From the cell containing the given text, extract its center point as [x, y] coordinate. 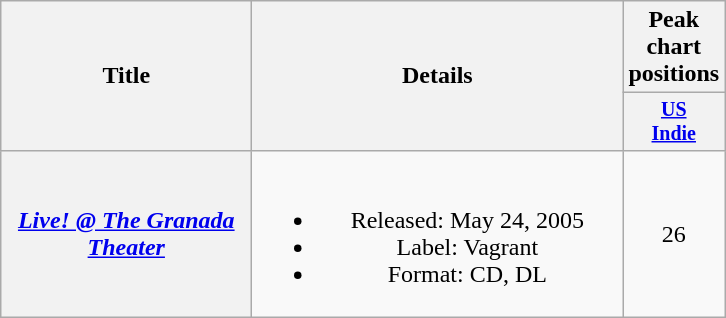
Title [126, 76]
Live! @ The Granada Theater [126, 234]
Peak chartpositions [674, 47]
Details [438, 76]
USIndie [674, 122]
26 [674, 234]
Released: May 24, 2005Label: VagrantFormat: CD, DL [438, 234]
